Determine the [X, Y] coordinate at the center of the cell enclosing the given text.  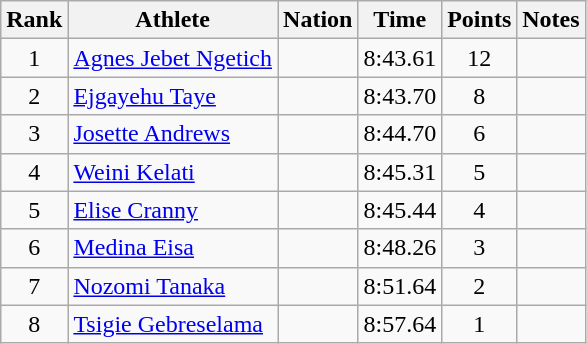
Medina Eisa [173, 248]
8:45.31 [400, 172]
8:45.44 [400, 210]
Notes [551, 20]
8:48.26 [400, 248]
8:44.70 [400, 134]
Time [400, 20]
Nation [318, 20]
Rank [34, 20]
Points [480, 20]
Weini Kelati [173, 172]
Agnes Jebet Ngetich [173, 58]
Athlete [173, 20]
Josette Andrews [173, 134]
8:43.61 [400, 58]
12 [480, 58]
Nozomi Tanaka [173, 286]
Elise Cranny [173, 210]
8:57.64 [400, 324]
Ejgayehu Taye [173, 96]
Tsigie Gebreselama [173, 324]
8:51.64 [400, 286]
8:43.70 [400, 96]
7 [34, 286]
